Search for the cell housing the specified text and yield its (x, y) center coordinate. 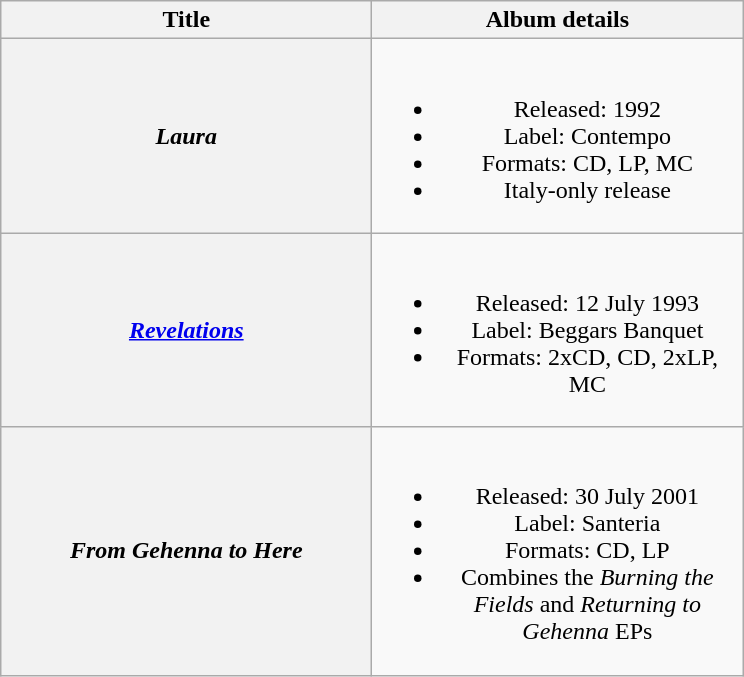
Revelations (186, 330)
Title (186, 20)
Released: 30 July 2001Label: SanteriaFormats: CD, LPCombines the Burning the Fields and Returning to Gehenna EPs (558, 551)
Album details (558, 20)
Released: 1992Label: ContempoFormats: CD, LP, MCItaly-only release (558, 136)
Released: 12 July 1993Label: Beggars BanquetFormats: 2xCD, CD, 2xLP, MC (558, 330)
From Gehenna to Here (186, 551)
Laura (186, 136)
